Output the (X, Y) coordinate of the center of the cell containing the given text.  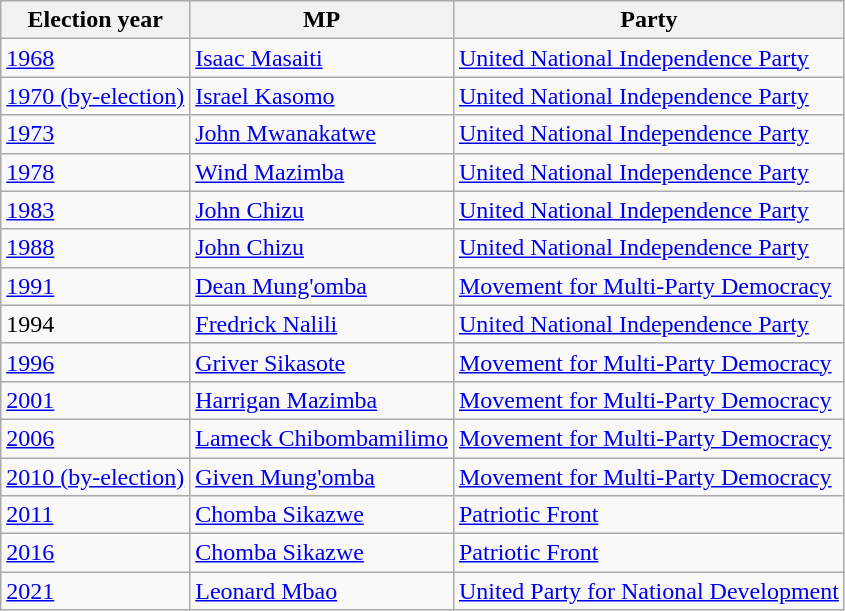
Dean Mung'omba (322, 286)
2016 (96, 553)
Fredrick Nalili (322, 324)
Given Mung'omba (322, 477)
Griver Sikasote (322, 362)
1973 (96, 134)
Lameck Chibombamilimo (322, 438)
Isaac Masaiti (322, 58)
1968 (96, 58)
1988 (96, 248)
MP (322, 20)
United Party for National Development (648, 591)
1983 (96, 210)
2021 (96, 591)
Israel Kasomo (322, 96)
Leonard Mbao (322, 591)
John Mwanakatwe (322, 134)
1994 (96, 324)
Election year (96, 20)
2011 (96, 515)
1970 (by-election) (96, 96)
1978 (96, 172)
Party (648, 20)
2006 (96, 438)
2010 (by-election) (96, 477)
Harrigan Mazimba (322, 400)
2001 (96, 400)
1996 (96, 362)
Wind Mazimba (322, 172)
1991 (96, 286)
